Return (x, y) of the center of cell containing provided text 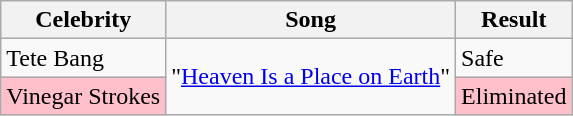
Tete Bang (84, 58)
Celebrity (84, 20)
Result (514, 20)
Eliminated (514, 96)
"Heaven Is a Place on Earth" (311, 77)
Safe (514, 58)
Song (311, 20)
Vinegar Strokes (84, 96)
